Scan for the cell matching the given text and deliver its [x, y] coordinate at center. 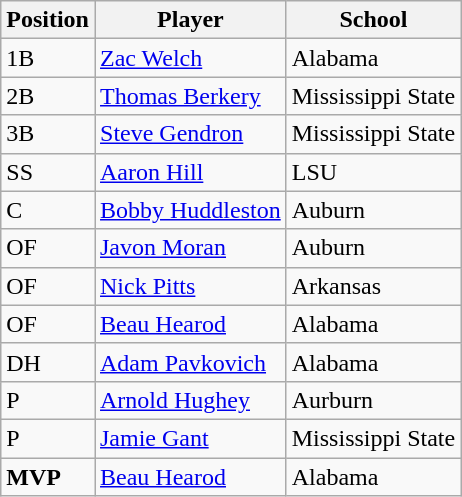
MVP [48, 477]
LSU [373, 172]
Zac Welch [190, 58]
Player [190, 20]
Arkansas [373, 286]
1B [48, 58]
Nick Pitts [190, 286]
Thomas Berkery [190, 96]
Position [48, 20]
Aaron Hill [190, 172]
Jamie Gant [190, 438]
Javon Moran [190, 248]
DH [48, 362]
Steve Gendron [190, 134]
SS [48, 172]
Aurburn [373, 400]
Arnold Hughey [190, 400]
2B [48, 96]
Adam Pavkovich [190, 362]
C [48, 210]
Bobby Huddleston [190, 210]
School [373, 20]
3B [48, 134]
